Extract the (x, y) coordinate from the center of the cell holding the provided text.  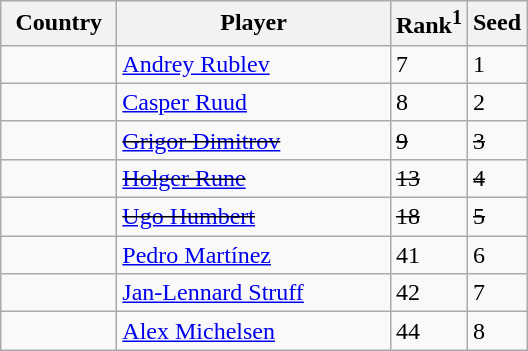
3 (496, 140)
13 (428, 178)
5 (496, 217)
Player (254, 24)
Ugo Humbert (254, 217)
6 (496, 255)
Alex Michelsen (254, 331)
Grigor Dimitrov (254, 140)
18 (428, 217)
2 (496, 102)
Seed (496, 24)
Rank1 (428, 24)
1 (496, 64)
Andrey Rublev (254, 64)
Pedro Martínez (254, 255)
44 (428, 331)
Casper Ruud (254, 102)
Holger Rune (254, 178)
9 (428, 140)
42 (428, 293)
4 (496, 178)
Country (59, 24)
Jan-Lennard Struff (254, 293)
41 (428, 255)
